Scan for the cell matching the given text and deliver its (x, y) coordinate at center. 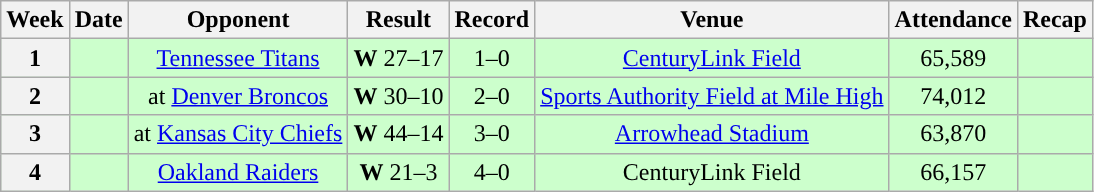
W 21–3 (398, 172)
Venue (712, 20)
Sports Authority Field at Mile High (712, 96)
Opponent (238, 20)
W 44–14 (398, 134)
2–0 (492, 96)
66,157 (953, 172)
2 (35, 96)
74,012 (953, 96)
Week (35, 20)
Oakland Raiders (238, 172)
Record (492, 20)
63,870 (953, 134)
1–0 (492, 58)
3 (35, 134)
1 (35, 58)
Date (98, 20)
Attendance (953, 20)
4–0 (492, 172)
65,589 (953, 58)
Result (398, 20)
W 30–10 (398, 96)
3–0 (492, 134)
W 27–17 (398, 58)
Tennessee Titans (238, 58)
at Denver Broncos (238, 96)
Arrowhead Stadium (712, 134)
at Kansas City Chiefs (238, 134)
Recap (1054, 20)
4 (35, 172)
